Output the [x, y] coordinate of the center of the cell containing the given text.  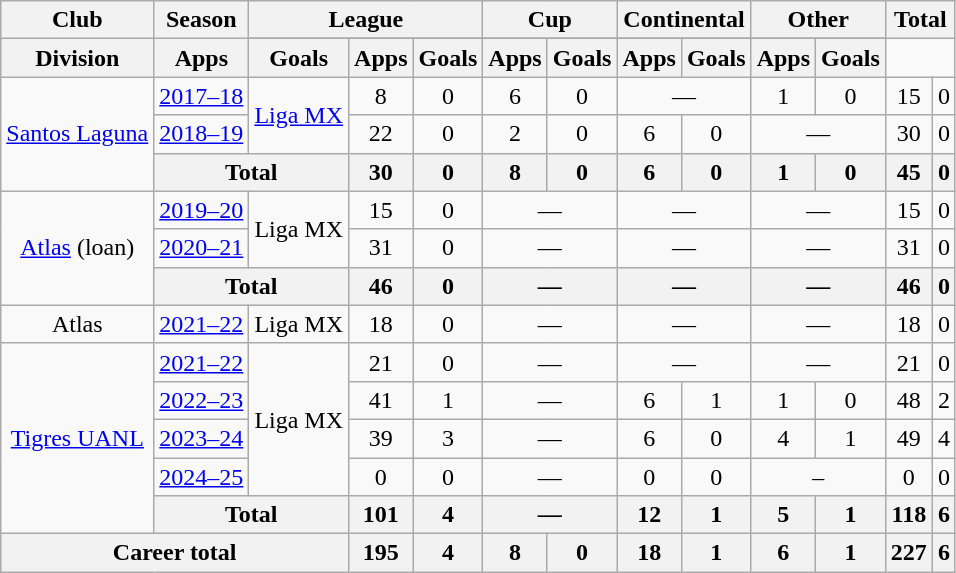
Career total [175, 553]
22 [381, 134]
101 [381, 515]
2022–23 [202, 400]
Season [202, 20]
39 [381, 438]
118 [908, 515]
Tigres UANL [78, 438]
48 [908, 400]
2019–20 [202, 210]
– [818, 477]
3 [448, 438]
45 [908, 172]
41 [381, 400]
2017–18 [202, 96]
League [366, 20]
2018–19 [202, 134]
Cup [550, 20]
2023–24 [202, 438]
Atlas [78, 324]
2020–21 [202, 248]
227 [908, 553]
12 [649, 515]
5 [783, 515]
Division [78, 58]
195 [381, 553]
Club [78, 20]
2024–25 [202, 477]
Other [818, 20]
49 [908, 438]
Continental [684, 20]
Santos Laguna [78, 134]
Atlas (loan) [78, 248]
